Find where the given text appears and provide that cell's center as [x, y] coordinate. 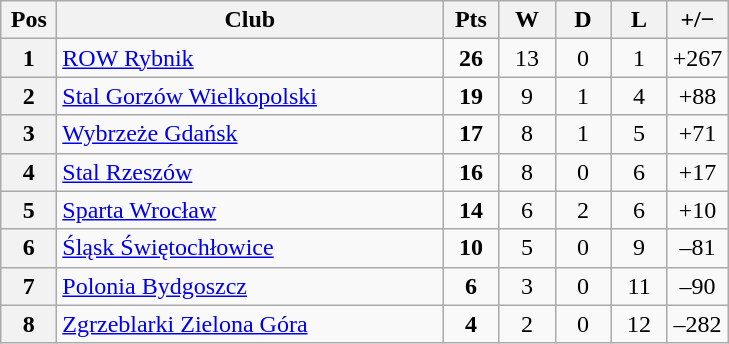
17 [471, 134]
Sparta Wrocław [250, 210]
10 [471, 248]
Zgrzeblarki Zielona Góra [250, 324]
Club [250, 20]
W [527, 20]
–81 [698, 248]
19 [471, 96]
–282 [698, 324]
26 [471, 58]
L [639, 20]
16 [471, 172]
ROW Rybnik [250, 58]
Stal Rzeszów [250, 172]
+10 [698, 210]
+17 [698, 172]
–90 [698, 286]
14 [471, 210]
+267 [698, 58]
Polonia Bydgoszcz [250, 286]
13 [527, 58]
12 [639, 324]
Pos [29, 20]
D [583, 20]
+71 [698, 134]
+/− [698, 20]
7 [29, 286]
Pts [471, 20]
+88 [698, 96]
Śląsk Świętochłowice [250, 248]
Wybrzeże Gdańsk [250, 134]
11 [639, 286]
Stal Gorzów Wielkopolski [250, 96]
